Search for the cell housing the specified text and yield its [X, Y] center coordinate. 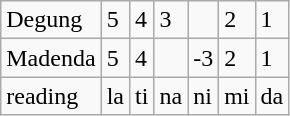
-3 [204, 58]
3 [171, 20]
na [171, 96]
ni [204, 96]
da [272, 96]
la [115, 96]
ti [141, 96]
Degung [51, 20]
mi [237, 96]
Madenda [51, 58]
reading [51, 96]
